Scan for the cell matching the given text and deliver its [X, Y] coordinate at center. 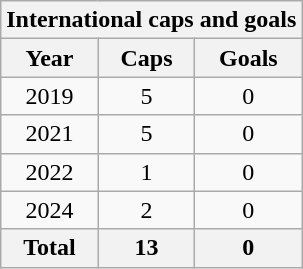
1 [146, 172]
Year [50, 58]
Total [50, 248]
International caps and goals [152, 20]
Caps [146, 58]
2 [146, 210]
2022 [50, 172]
13 [146, 248]
Goals [248, 58]
2021 [50, 134]
2019 [50, 96]
2024 [50, 210]
